Search for the cell housing the specified text and yield its [x, y] center coordinate. 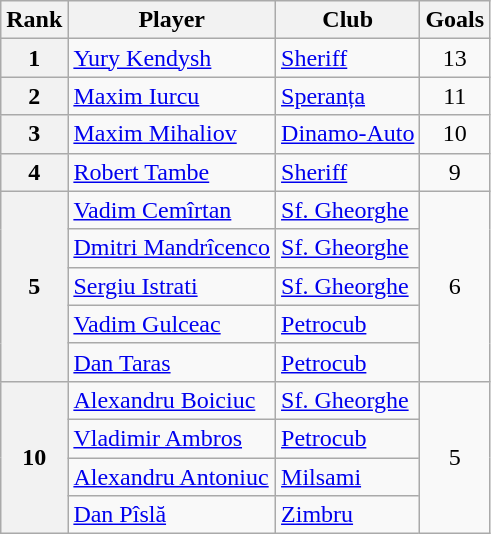
2 [34, 96]
1 [34, 58]
Dmitri Mandrîcenco [172, 248]
6 [455, 286]
Player [172, 20]
Rank [34, 20]
Maxim Iurcu [172, 96]
Club [348, 20]
13 [455, 58]
Dan Pîslă [172, 515]
Vadim Gulceac [172, 324]
Maxim Mihaliov [172, 134]
Vadim Cemîrtan [172, 210]
3 [34, 134]
Speranța [348, 96]
Zimbru [348, 515]
Dinamo-Auto [348, 134]
Goals [455, 20]
Milsami [348, 477]
Sergiu Istrati [172, 286]
Alexandru Boiciuc [172, 400]
4 [34, 172]
Dan Taras [172, 362]
Vladimir Ambros [172, 438]
9 [455, 172]
Yury Kendysh [172, 58]
11 [455, 96]
Robert Tambe [172, 172]
Alexandru Antoniuc [172, 477]
